Find where the given text appears and provide that cell's center as [X, Y] coordinate. 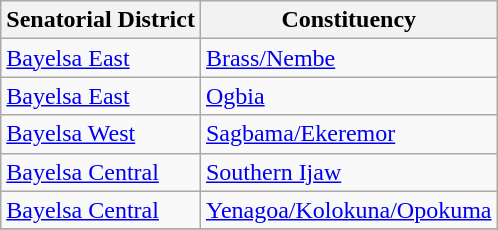
Brass/Nembe [348, 58]
Bayelsa West [101, 134]
Constituency [348, 20]
Senatorial District [101, 20]
Sagbama/Ekeremor [348, 134]
Southern Ijaw [348, 172]
Yenagoa/Kolokuna/Opokuma [348, 210]
Ogbia [348, 96]
